Scan for the cell matching the given text and deliver its (x, y) coordinate at center. 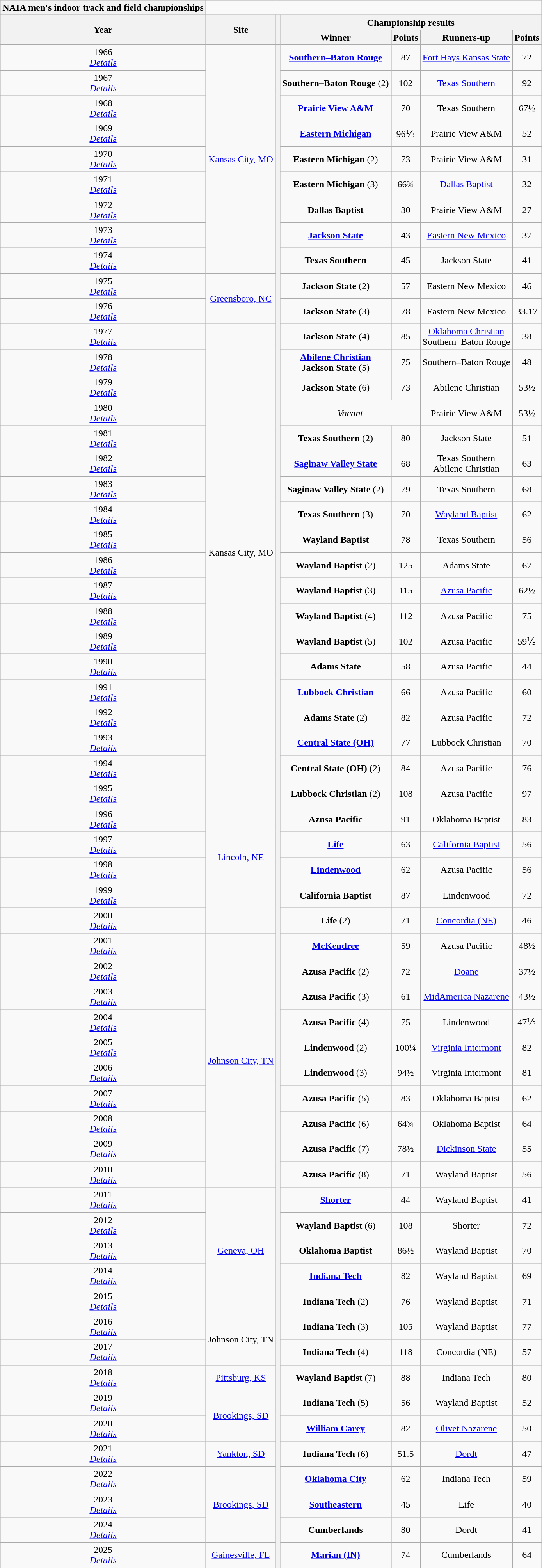
Azusa Pacific (3) (336, 996)
1977 Details (103, 337)
Wayland Baptist (4) (336, 616)
2021 Details (103, 1454)
Dickinson State (466, 1149)
1999 Details (103, 895)
Eastern Michigan (336, 133)
Saginaw Valley State (336, 463)
Doane (466, 971)
1990 Details (103, 666)
43½ (527, 996)
30 (406, 210)
2000 Details (103, 921)
Indiana Tech (4) (336, 1352)
1996 Details (103, 819)
1968 Details (103, 108)
94½ (406, 1073)
1984 Details (103, 514)
1969 Details (103, 133)
1975 Details (103, 286)
1981 Details (103, 439)
Vacant (350, 413)
105 (406, 1326)
Pittsburg, KS (240, 1377)
2005 Details (103, 1047)
Indiana Tech (5) (336, 1403)
1986 Details (103, 565)
Olivet Nazarene (466, 1428)
William Carey (336, 1428)
Saginaw Valley State (2) (336, 489)
Lindenwood (2) (336, 1047)
2022 Details (103, 1479)
McKendree (336, 946)
118 (406, 1352)
Azusa Pacific (2) (336, 971)
Azusa Pacific (6) (336, 1124)
40 (527, 1504)
Lincoln, NE (240, 857)
Marian (IN) (336, 1555)
61 (406, 996)
1974 Details (103, 261)
66¾ (406, 184)
Abilene ChristianJackson State (5) (336, 362)
2007 Details (103, 1098)
Southern–Baton Rouge (2) (336, 83)
33.17 (527, 311)
Championship results (411, 23)
Jackson State (6) (336, 388)
Indiana Tech (3) (336, 1326)
2001 Details (103, 946)
Gainesville, FL (240, 1555)
27 (527, 210)
Lubbock Christian (2) (336, 794)
Wayland Baptist (6) (336, 1225)
59⅓ (527, 641)
1971 Details (103, 184)
1997 Details (103, 844)
1979 Details (103, 388)
1991 Details (103, 692)
2016 Details (103, 1326)
51 (527, 439)
2015 Details (103, 1302)
Azusa Pacific (5) (336, 1098)
66 (406, 692)
2019 Details (103, 1403)
96⅓ (406, 133)
Texas Southern (2) (336, 439)
50 (527, 1428)
69 (527, 1276)
Oklahoma ChristianSouthern–Baton Rouge (466, 337)
Runners-up (466, 37)
125 (406, 565)
Adams State (2) (336, 718)
74 (406, 1555)
Life (2) (336, 921)
1983 Details (103, 489)
Wayland Baptist (7) (336, 1377)
48 (527, 362)
1966 Details (103, 58)
48½ (527, 946)
Winner (336, 37)
Yankton, SD (240, 1454)
43 (406, 235)
2025 Details (103, 1555)
92 (527, 83)
2010 Details (103, 1174)
55 (527, 1149)
Abilene Christian (466, 388)
Azusa Pacific (8) (336, 1174)
1972 Details (103, 210)
2008 Details (103, 1124)
Geneva, OH (240, 1251)
1973 Details (103, 235)
79 (406, 489)
31 (527, 159)
1987 Details (103, 591)
62½ (527, 591)
1985 Details (103, 540)
38 (527, 337)
2004 Details (103, 1022)
91 (406, 819)
1978 Details (103, 362)
Eastern Michigan (3) (336, 184)
37½ (527, 971)
2006 Details (103, 1073)
Texas Southern (3) (336, 514)
60 (527, 692)
2018 Details (103, 1377)
Eastern Michigan (2) (336, 159)
Central State (OH) (2) (336, 769)
97 (527, 794)
Year (103, 30)
Southeastern (336, 1504)
Site (240, 30)
64¾ (406, 1124)
1976 Details (103, 311)
Azusa Pacific (7) (336, 1149)
81 (527, 1073)
86½ (406, 1251)
Lindenwood (3) (336, 1073)
115 (406, 591)
Greensboro, NC (240, 298)
32 (527, 184)
Wayland Baptist (2) (336, 565)
2023 Details (103, 1504)
Central State (OH) (336, 743)
2020 Details (103, 1428)
1995 Details (103, 794)
Jackson State (4) (336, 337)
2024 Details (103, 1530)
1993 Details (103, 743)
2013 Details (103, 1251)
2014 Details (103, 1276)
2002 Details (103, 971)
84 (406, 769)
67 (527, 565)
2009 Details (103, 1149)
1970 Details (103, 159)
88 (406, 1377)
112 (406, 616)
Jackson State (3) (336, 311)
Wayland Baptist (5) (336, 641)
Wayland Baptist (3) (336, 591)
37 (527, 235)
47⅓ (527, 1022)
1982 Details (103, 463)
2012 Details (103, 1225)
Texas SouthernAbilene Christian (466, 463)
1998 Details (103, 870)
1967 Details (103, 83)
1989 Details (103, 641)
1994 Details (103, 769)
1980 Details (103, 413)
1988 Details (103, 616)
Fort Hays Kansas State (466, 58)
1992 Details (103, 718)
51.5 (406, 1454)
NAIA men's indoor track and field championships (103, 8)
100¼ (406, 1047)
Indiana Tech (6) (336, 1454)
47 (527, 1454)
2011 Details (103, 1200)
85 (406, 337)
Jackson State (2) (336, 286)
Oklahoma City (336, 1479)
2017 Details (103, 1352)
58 (406, 666)
67½ (527, 108)
Indiana Tech (2) (336, 1302)
Azusa Pacific (4) (336, 1022)
2003 Details (103, 996)
MidAmerica Nazarene (466, 996)
78½ (406, 1149)
